Extract the (X, Y) coordinate from the center of the cell holding the provided text.  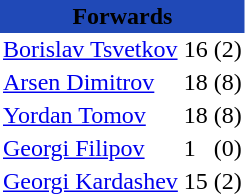
(2) (228, 50)
Arsen Dimitrov (90, 82)
Borislav Tsvetkov (90, 50)
16 (196, 50)
Yordan Tomov (90, 116)
1 (196, 148)
Forwards (122, 16)
Georgi Filipov (90, 148)
(0) (228, 148)
